Pinpoint the cell where the given text exists, returning its (x, y) midpoint coordinate. 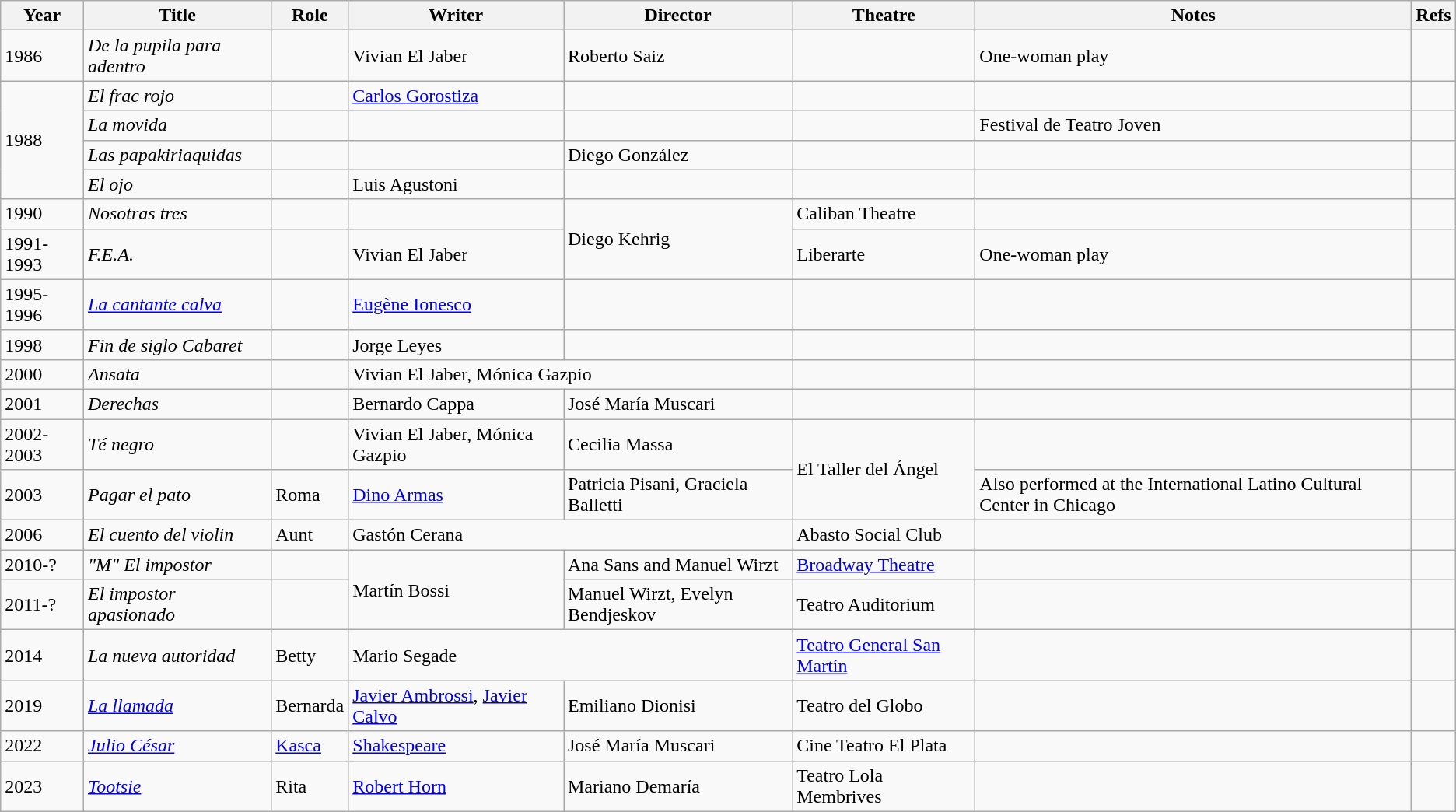
Té negro (177, 443)
La movida (177, 125)
Refs (1433, 16)
Manuel Wirzt, Evelyn Bendjeskov (677, 605)
La nueva autoridad (177, 655)
Pagar el pato (177, 495)
Year (42, 16)
Festival de Teatro Joven (1193, 125)
Director (677, 16)
Liberarte (884, 254)
Las papakiriaquidas (177, 155)
2019 (42, 706)
Teatro General San Martín (884, 655)
2003 (42, 495)
Notes (1193, 16)
Diego Kehrig (677, 240)
Nosotras tres (177, 214)
2022 (42, 746)
El frac rojo (177, 96)
Teatro Auditorium (884, 605)
Roberto Saiz (677, 56)
1986 (42, 56)
Rita (310, 786)
El impostor apasionado (177, 605)
Role (310, 16)
"M" El impostor (177, 565)
1998 (42, 345)
1991-1993 (42, 254)
Mariano Demaría (677, 786)
Patricia Pisani, Graciela Balletti (677, 495)
2011-? (42, 605)
El ojo (177, 184)
F.E.A. (177, 254)
Diego González (677, 155)
Robert Horn (456, 786)
Abasto Social Club (884, 535)
Teatro Lola Membrives (884, 786)
Gastón Cerana (571, 535)
El cuento del violin (177, 535)
1990 (42, 214)
Bernarda (310, 706)
Broadway Theatre (884, 565)
Aunt (310, 535)
Emiliano Dionisi (677, 706)
Shakespeare (456, 746)
De la pupila para adentro (177, 56)
2001 (42, 404)
2002-2003 (42, 443)
Writer (456, 16)
Ansata (177, 374)
Derechas (177, 404)
Mario Segade (571, 655)
Eugène Ionesco (456, 305)
Betty (310, 655)
La cantante calva (177, 305)
Theatre (884, 16)
La llamada (177, 706)
Kasca (310, 746)
Martín Bossi (456, 590)
2000 (42, 374)
Jorge Leyes (456, 345)
Dino Armas (456, 495)
Fin de siglo Cabaret (177, 345)
Caliban Theatre (884, 214)
Teatro del Globo (884, 706)
Tootsie (177, 786)
Javier Ambrossi, Javier Calvo (456, 706)
Julio César (177, 746)
2023 (42, 786)
Roma (310, 495)
Title (177, 16)
Also performed at the International Latino Cultural Center in Chicago (1193, 495)
1995-1996 (42, 305)
Carlos Gorostiza (456, 96)
2006 (42, 535)
1988 (42, 140)
Ana Sans and Manuel Wirzt (677, 565)
Cecilia Massa (677, 443)
Bernardo Cappa (456, 404)
2014 (42, 655)
Luis Agustoni (456, 184)
2010-? (42, 565)
Cine Teatro El Plata (884, 746)
El Taller del Ángel (884, 469)
